For the text-containing cell, return its midpoint in (X, Y) coordinate format. 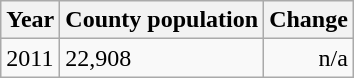
22,908 (162, 58)
County population (162, 20)
Change (309, 20)
n/a (309, 58)
2011 (30, 58)
Year (30, 20)
